From the cell containing the given text, extract its center point as (X, Y) coordinate. 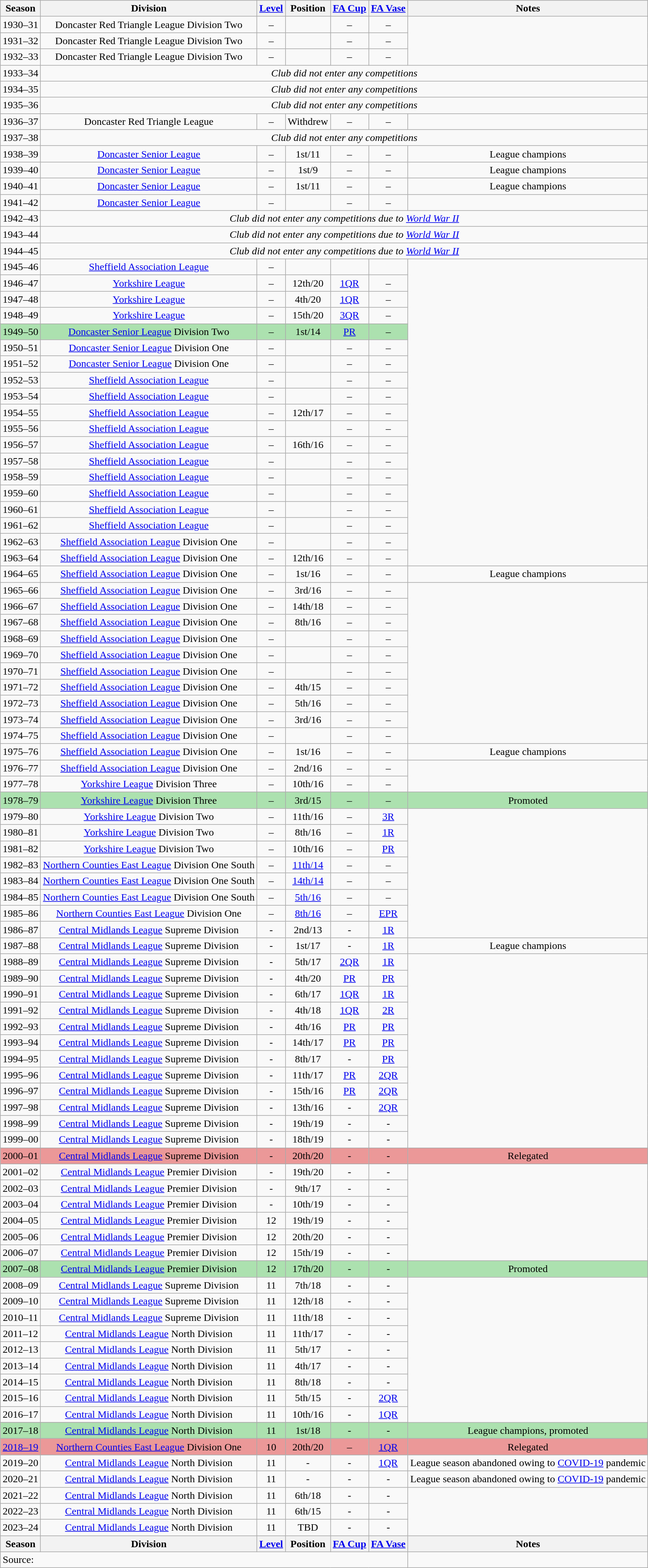
2014–15 (20, 1382)
14th/14 (308, 881)
2006–07 (20, 1253)
4th/15 (308, 687)
2015–16 (20, 1398)
6th/18 (308, 1495)
1938–39 (20, 154)
3R (389, 816)
1931–32 (20, 41)
1997–98 (20, 1107)
1951–52 (20, 364)
2022–23 (20, 1512)
1969–70 (20, 655)
8th/18 (308, 1382)
2002–03 (20, 1188)
1966–67 (20, 606)
1980–81 (20, 833)
1978–79 (20, 800)
1944–45 (20, 251)
1947–48 (20, 299)
1989–90 (20, 978)
1936–37 (20, 121)
Doncaster Red Triangle League (149, 121)
2000–01 (20, 1156)
1967–68 (20, 622)
2020–21 (20, 1479)
1939–40 (20, 170)
1983–84 (20, 881)
1945–46 (20, 267)
1st/14 (308, 332)
1973–74 (20, 720)
1940–41 (20, 186)
EPR (389, 913)
8th/17 (308, 1059)
1961–62 (20, 526)
2016–17 (20, 1414)
13th/16 (308, 1107)
4th/16 (308, 1027)
1999–00 (20, 1140)
2R (389, 1011)
1930–31 (20, 25)
1963–64 (20, 558)
17th/20 (308, 1269)
1932–33 (20, 57)
2004–05 (20, 1220)
2013–14 (20, 1366)
1933–34 (20, 73)
2008–09 (20, 1285)
1955–56 (20, 428)
2010–11 (20, 1317)
2007–08 (20, 1269)
1934–35 (20, 89)
6th/17 (308, 994)
4th/17 (308, 1366)
3rd/15 (308, 800)
1st/17 (308, 946)
1974–75 (20, 736)
1954–55 (20, 412)
1937–38 (20, 138)
19th/20 (308, 1172)
2021–22 (20, 1495)
1977–78 (20, 784)
1956–57 (20, 445)
2023–24 (20, 1528)
1998–99 (20, 1123)
1941–42 (20, 203)
2019–20 (20, 1463)
1994–95 (20, 1059)
1987–88 (20, 946)
2003–04 (20, 1204)
1959–60 (20, 493)
1960–61 (20, 510)
1988–89 (20, 962)
11th/16 (308, 816)
1965–66 (20, 590)
Doncaster Senior League Division Two (149, 332)
15th/16 (308, 1091)
Withdrew (308, 121)
1942–43 (20, 219)
1970–71 (20, 671)
9th/17 (308, 1188)
1950–51 (20, 348)
1995–96 (20, 1075)
2005–06 (20, 1237)
10 (271, 1447)
1982–83 (20, 865)
Source: (204, 1560)
16th/16 (308, 445)
15th/20 (308, 315)
2011–12 (20, 1334)
18th/19 (308, 1140)
11th/18 (308, 1317)
1946–47 (20, 283)
6th/15 (308, 1512)
12th/18 (308, 1301)
2nd/13 (308, 929)
1993–94 (20, 1043)
1979–80 (20, 816)
1964–65 (20, 574)
1981–82 (20, 849)
2018–19 (20, 1447)
5th/15 (308, 1398)
1986–87 (20, 929)
12th/16 (308, 558)
1953–54 (20, 396)
4th/18 (308, 1011)
1984–85 (20, 897)
1972–73 (20, 703)
2nd/16 (308, 768)
11th/14 (308, 865)
League champions, promoted (528, 1430)
1975–76 (20, 752)
1948–49 (20, 315)
1985–86 (20, 913)
15th/19 (308, 1253)
12th/17 (308, 412)
1991–92 (20, 1011)
1968–69 (20, 639)
1962–63 (20, 542)
1st/9 (308, 170)
1935–36 (20, 105)
3QR (350, 315)
7th/18 (308, 1285)
1943–44 (20, 235)
2012–13 (20, 1350)
1992–93 (20, 1027)
2001–02 (20, 1172)
1957–58 (20, 461)
2009–10 (20, 1301)
1976–77 (20, 768)
1958–59 (20, 477)
1st/18 (308, 1430)
2017–18 (20, 1430)
14th/18 (308, 606)
1952–53 (20, 380)
12th/20 (308, 283)
1990–91 (20, 994)
1949–50 (20, 332)
14th/17 (308, 1043)
1996–97 (20, 1091)
1971–72 (20, 687)
TBD (308, 1528)
10th/19 (308, 1204)
